Identify which cell holds the provided text, then report its [x, y] central coordinate. 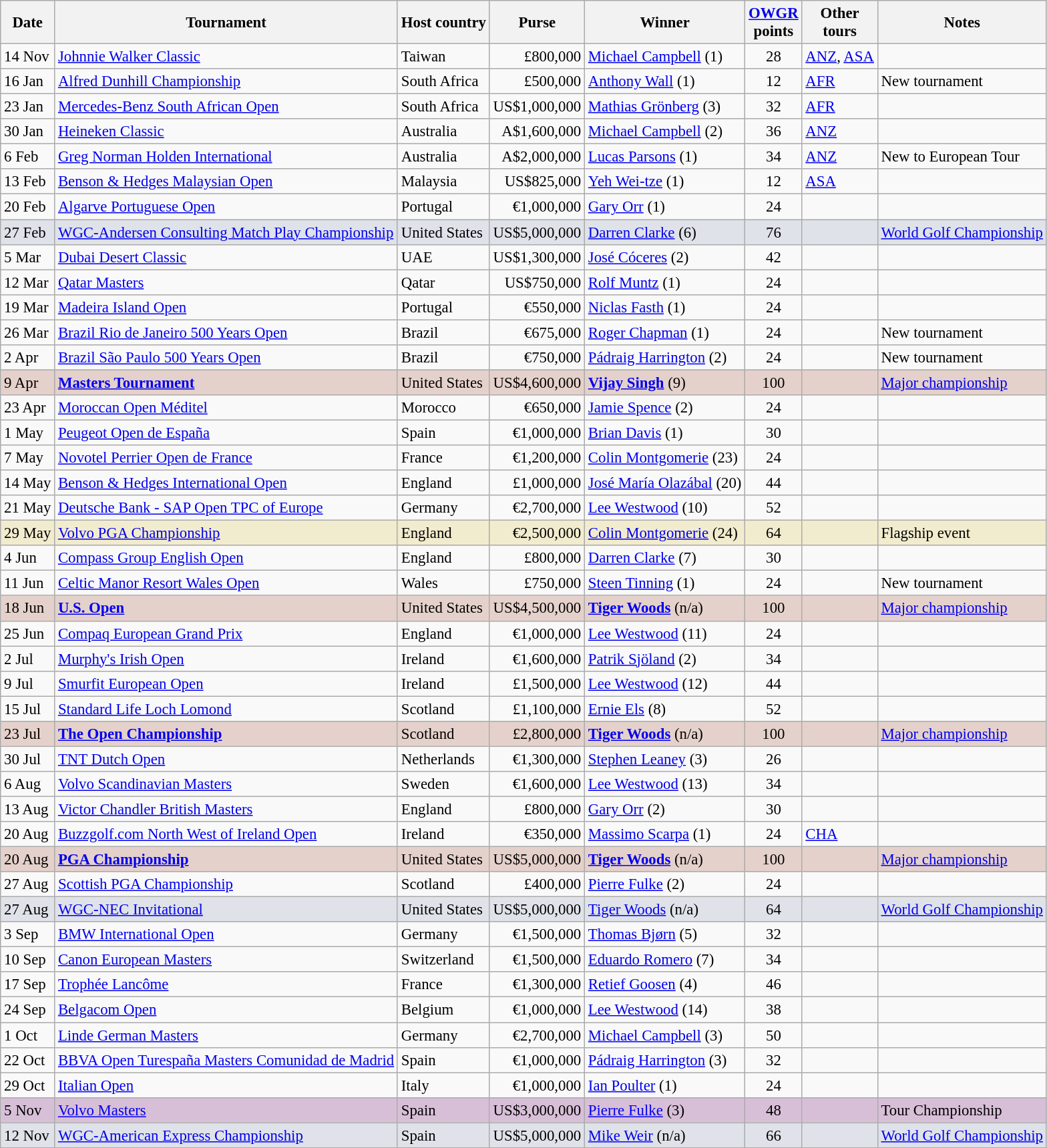
Belgacom Open [226, 1010]
£1,500,000 [537, 683]
€2,500,000 [537, 533]
US$4,500,000 [537, 609]
Scottish PGA Championship [226, 884]
Trophée Lancôme [226, 984]
29 Oct [28, 1085]
Lee Westwood (11) [665, 633]
6 Aug [28, 784]
Smurfit European Open [226, 683]
26 [773, 759]
Colin Montgomerie (24) [665, 533]
Michael Campbell (2) [665, 131]
Madeira Island Open [226, 307]
Gary Orr (2) [665, 809]
Pádraig Harrington (2) [665, 358]
Ian Poulter (1) [665, 1085]
1 Oct [28, 1035]
Pádraig Harrington (3) [665, 1060]
15 Jul [28, 709]
5 Mar [28, 257]
Benson & Hedges International Open [226, 483]
TNT Dutch Open [226, 759]
Celtic Manor Resort Wales Open [226, 583]
38 [773, 1010]
2 Apr [28, 358]
£2,800,000 [537, 734]
7 May [28, 458]
Italy [443, 1085]
Retief Goosen (4) [665, 984]
Niclas Fasth (1) [665, 307]
€750,000 [537, 358]
14 Nov [28, 57]
Mike Weir (n/a) [665, 1135]
Flagship event [962, 533]
Lucas Parsons (1) [665, 157]
Stephen Leaney (3) [665, 759]
Brian Davis (1) [665, 433]
Volvo PGA Championship [226, 533]
Dubai Desert Classic [226, 257]
WGC-NEC Invitational [226, 910]
26 Mar [28, 332]
Lee Westwood (10) [665, 508]
Heineken Classic [226, 131]
Wales [443, 583]
16 Jan [28, 81]
29 May [28, 533]
€675,000 [537, 332]
Italian Open [226, 1085]
Winner [665, 23]
Yeh Wei-tze (1) [665, 182]
Qatar Masters [226, 282]
Pierre Fulke (2) [665, 884]
£750,000 [537, 583]
U.S. Open [226, 609]
Deutsche Bank - SAP Open TPC of Europe [226, 508]
Lee Westwood (13) [665, 784]
€650,000 [537, 408]
Mathias Grönberg (3) [665, 107]
Jamie Spence (2) [665, 408]
12 Mar [28, 282]
Lee Westwood (12) [665, 683]
José María Olazábal (20) [665, 483]
New to European Tour [962, 157]
2 Jul [28, 659]
Steen Tinning (1) [665, 583]
Victor Chandler British Masters [226, 809]
Date [28, 23]
Michael Campbell (3) [665, 1035]
Moroccan Open Méditel [226, 408]
Compass Group English Open [226, 558]
20 Feb [28, 207]
Pierre Fulke (3) [665, 1110]
Belgium [443, 1010]
BMW International Open [226, 934]
9 Apr [28, 382]
Murphy's Irish Open [226, 659]
Othertours [840, 23]
23 Jan [28, 107]
Roger Chapman (1) [665, 332]
BBVA Open Turespaña Masters Comunidad de Madrid [226, 1060]
£400,000 [537, 884]
Vijay Singh (9) [665, 382]
13 Aug [28, 809]
José Cóceres (2) [665, 257]
50 [773, 1035]
PGA Championship [226, 860]
Benson & Hedges Malaysian Open [226, 182]
30 Jan [28, 131]
Eduardo Romero (7) [665, 960]
Algarve Portuguese Open [226, 207]
Ernie Els (8) [665, 709]
3 Sep [28, 934]
Volvo Masters [226, 1110]
Michael Campbell (1) [665, 57]
£500,000 [537, 81]
Patrik Sjöland (2) [665, 659]
Qatar [443, 282]
19 Mar [28, 307]
Netherlands [443, 759]
Alfred Dunhill Championship [226, 81]
Standard Life Loch Lomond [226, 709]
Volvo Scandinavian Masters [226, 784]
US$3,000,000 [537, 1110]
Morocco [443, 408]
ANZ, ASA [840, 57]
Rolf Muntz (1) [665, 282]
Johnnie Walker Classic [226, 57]
The Open Championship [226, 734]
Anthony Wall (1) [665, 81]
27 Feb [28, 232]
14 May [28, 483]
Brazil Rio de Janeiro 500 Years Open [226, 332]
10 Sep [28, 960]
Tour Championship [962, 1110]
CHA [840, 834]
76 [773, 232]
A$2,000,000 [537, 157]
30 Jul [28, 759]
€550,000 [537, 307]
25 Jun [28, 633]
Masters Tournament [226, 382]
WGC-Andersen Consulting Match Play Championship [226, 232]
18 Jun [28, 609]
Gary Orr (1) [665, 207]
Colin Montgomerie (23) [665, 458]
Purse [537, 23]
Peugeot Open de España [226, 433]
Tournament [226, 23]
6 Feb [28, 157]
21 May [28, 508]
Novotel Perrier Open de France [226, 458]
22 Oct [28, 1060]
Linde German Masters [226, 1035]
ASA [840, 182]
US$1,300,000 [537, 257]
Switzerland [443, 960]
36 [773, 131]
WGC-American Express Championship [226, 1135]
24 Sep [28, 1010]
9 Jul [28, 683]
US$825,000 [537, 182]
US$750,000 [537, 282]
28 [773, 57]
OWGRpoints [773, 23]
Malaysia [443, 182]
€350,000 [537, 834]
Compaq European Grand Prix [226, 633]
Massimo Scarpa (1) [665, 834]
17 Sep [28, 984]
13 Feb [28, 182]
5 Nov [28, 1110]
Lee Westwood (14) [665, 1010]
42 [773, 257]
Sweden [443, 784]
Darren Clarke (7) [665, 558]
12 Nov [28, 1135]
Notes [962, 23]
23 Jul [28, 734]
£1,100,000 [537, 709]
11 Jun [28, 583]
£1,000,000 [537, 483]
Canon European Masters [226, 960]
4 Jun [28, 558]
Greg Norman Holden International [226, 157]
48 [773, 1110]
Darren Clarke (6) [665, 232]
46 [773, 984]
1 May [28, 433]
€1,200,000 [537, 458]
Brazil São Paulo 500 Years Open [226, 358]
Host country [443, 23]
66 [773, 1135]
Mercedes-Benz South African Open [226, 107]
US$4,600,000 [537, 382]
23 Apr [28, 408]
Thomas Bjørn (5) [665, 934]
Buzzgolf.com North West of Ireland Open [226, 834]
A$1,600,000 [537, 131]
US$1,000,000 [537, 107]
UAE [443, 257]
Taiwan [443, 57]
